Return [x, y] of the center of cell containing provided text 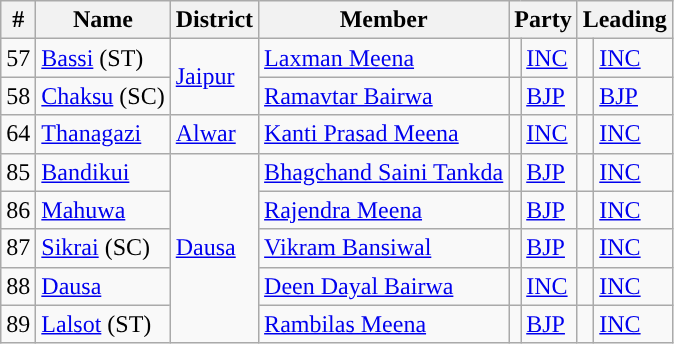
Mahuwa [103, 210]
88 [18, 286]
Bassi (ST) [103, 58]
89 [18, 324]
Deen Dayal Bairwa [384, 286]
Jaipur [214, 77]
Lalsot (ST) [103, 324]
58 [18, 96]
Member [384, 20]
Alwar [214, 134]
Thanagazi [103, 134]
Party [543, 20]
District [214, 20]
86 [18, 210]
87 [18, 248]
Chaksu (SC) [103, 96]
Ramavtar Bairwa [384, 96]
Rambilas Meena [384, 324]
85 [18, 172]
Laxman Meena [384, 58]
57 [18, 58]
Kanti Prasad Meena [384, 134]
64 [18, 134]
Rajendra Meena [384, 210]
Bhagchand Saini Tankda [384, 172]
Vikram Bansiwal [384, 248]
Sikrai (SC) [103, 248]
Leading [624, 20]
Name [103, 20]
Bandikui [103, 172]
# [18, 20]
